Identify which cell holds the provided text, then report its [X, Y] central coordinate. 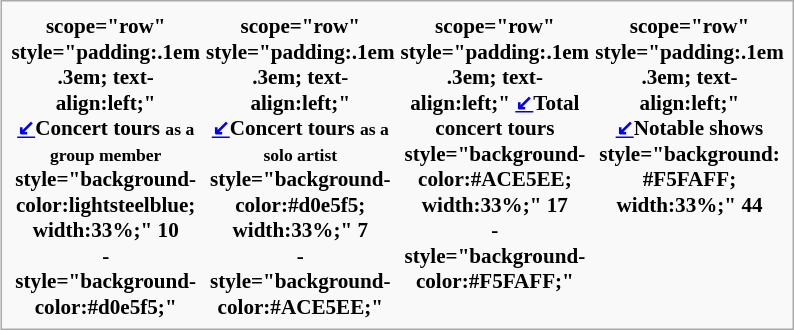
scope="row" style="padding:.1em .3em; text-align:left;" ↙Notable shows style="background: #F5FAFF; width:33%;" 44 [690, 166]
